Return [X, Y] of the center of cell containing provided text 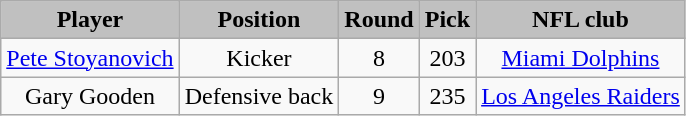
203 [447, 58]
Pete Stoyanovich [90, 58]
235 [447, 96]
Defensive back [259, 96]
Gary Gooden [90, 96]
NFL club [581, 20]
9 [379, 96]
Player [90, 20]
Round [379, 20]
Miami Dolphins [581, 58]
8 [379, 58]
Kicker [259, 58]
Los Angeles Raiders [581, 96]
Pick [447, 20]
Position [259, 20]
